For the text-containing cell, return its midpoint in (x, y) coordinate format. 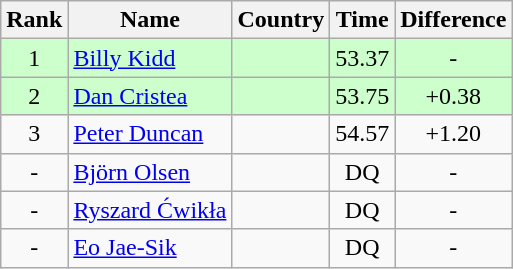
Björn Olsen (150, 172)
Dan Cristea (150, 96)
Time (362, 20)
Name (150, 20)
Country (281, 20)
Eo Jae-Sik (150, 248)
Peter Duncan (150, 134)
+0.38 (454, 96)
1 (34, 58)
53.75 (362, 96)
Difference (454, 20)
54.57 (362, 134)
Rank (34, 20)
Billy Kidd (150, 58)
2 (34, 96)
53.37 (362, 58)
Ryszard Ćwikła (150, 210)
+1.20 (454, 134)
3 (34, 134)
